Pinpoint the cell where the given text exists, returning its [x, y] midpoint coordinate. 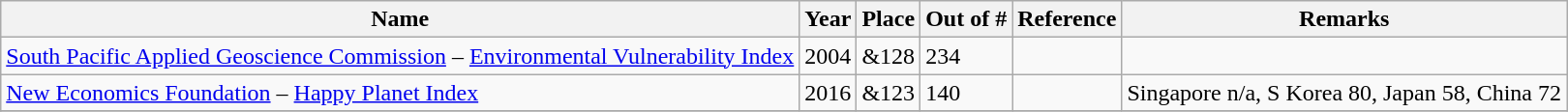
Name [401, 19]
Out of # [966, 19]
Place [889, 19]
2016 [829, 93]
2004 [829, 56]
234 [966, 56]
140 [966, 93]
New Economics Foundation – Happy Planet Index [401, 93]
South Pacific Applied Geoscience Commission – Environmental Vulnerability Index [401, 56]
&123 [889, 93]
Singapore n/a, S Korea 80, Japan 58, China 72 [1344, 93]
Reference [1067, 19]
&128 [889, 56]
Year [829, 19]
Remarks [1344, 19]
